Output the (x, y) coordinate of the center of the cell containing the given text.  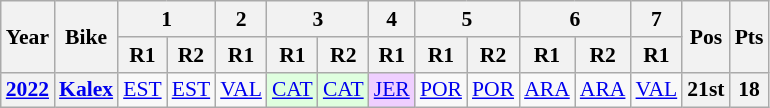
Kalex (86, 90)
Bike (86, 36)
2 (241, 19)
21st (706, 90)
1 (166, 19)
Pts (750, 36)
4 (392, 19)
3 (318, 19)
Year (28, 36)
7 (657, 19)
Pos (706, 36)
2022 (28, 90)
6 (574, 19)
5 (467, 19)
18 (750, 90)
JER (392, 90)
